Pinpoint the cell where the given text exists, returning its [x, y] midpoint coordinate. 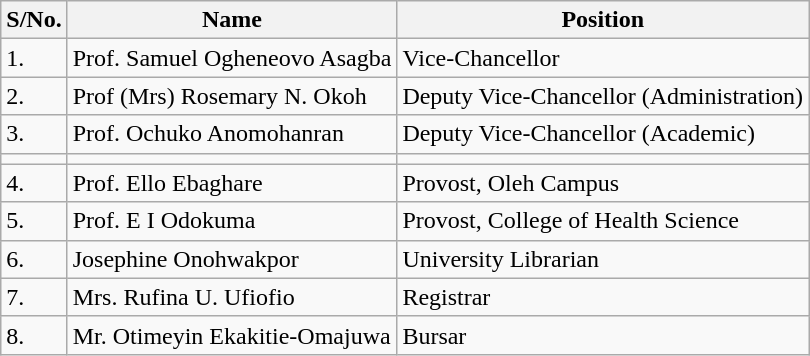
1. [34, 58]
8. [34, 335]
University Librarian [603, 259]
Prof. E I Odokuma [232, 221]
Mrs. Rufina U. Ufiofio [232, 297]
Position [603, 20]
Josephine Onohwakpor [232, 259]
Vice-Chancellor [603, 58]
Mr. Otimeyin Ekakitie-Omajuwa [232, 335]
Prof. Ello Ebaghare [232, 183]
Registrar [603, 297]
Bursar [603, 335]
Name [232, 20]
Provost, Oleh Campus [603, 183]
4. [34, 183]
5. [34, 221]
Deputy Vice-Chancellor (Administration) [603, 96]
Provost, College of Health Science [603, 221]
S/No. [34, 20]
Deputy Vice-Chancellor (Academic) [603, 134]
7. [34, 297]
Prof. Ochuko Anomohanran [232, 134]
Prof. Samuel Ogheneovo Asagba [232, 58]
2. [34, 96]
Prof (Mrs) Rosemary N. Okoh [232, 96]
3. [34, 134]
6. [34, 259]
